Find where the given text appears and provide that cell's center as (x, y) coordinate. 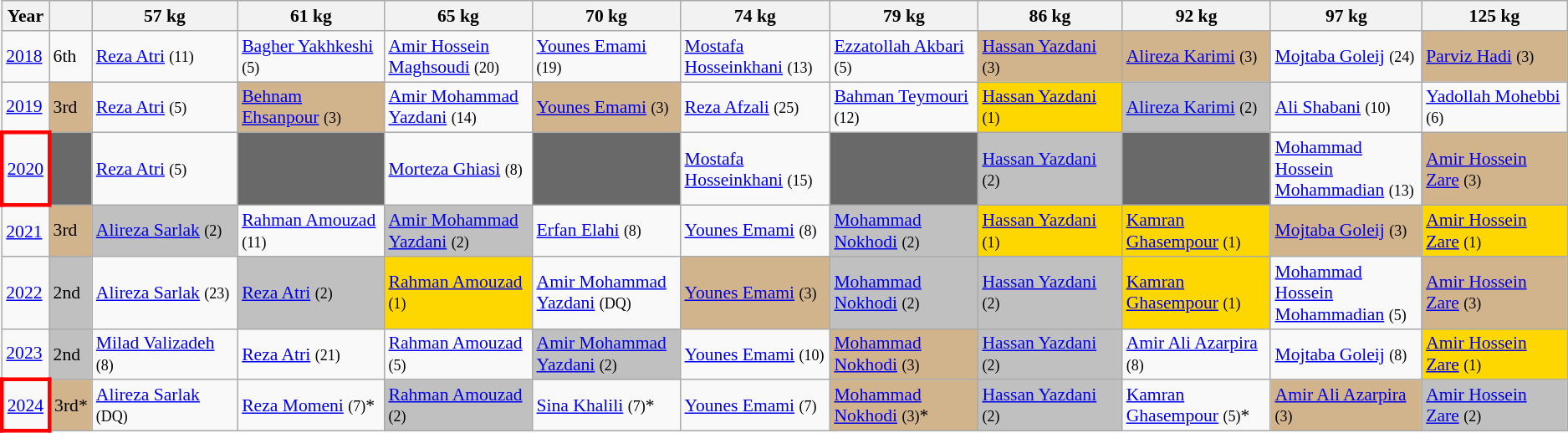
Younes Emami (19) (605, 57)
Alireza Sarlak (2) (165, 231)
Rahman Amouzad (5) (458, 354)
Amir Ali Azarpira (8) (1197, 354)
6th (70, 57)
Mojtaba Goleij (24) (1346, 57)
2020 (25, 169)
Amir Hossein Zare (2) (1494, 406)
125 kg (1494, 16)
Mostafa Hosseinkhani (15) (756, 169)
Amir Ali Azarpira (3) (1346, 406)
Ali Shabani (10) (1346, 107)
Yadollah Mohebbi (6) (1494, 107)
Milad Valizadeh (8) (165, 354)
Mojtaba Goleij (3) (1346, 231)
86 kg (1050, 16)
74 kg (756, 16)
2021 (25, 231)
Sina Khalili (7)* (605, 406)
2024 (25, 406)
70 kg (605, 16)
Younes Emami (7) (756, 406)
Hassan Yazdani (3) (1050, 57)
57 kg (165, 16)
97 kg (1346, 16)
Morteza Ghiasi (8) (458, 169)
Reza Momeni (7)* (311, 406)
Erfan Elahi (8) (605, 231)
Alireza Karimi (2) (1197, 107)
Amir Mohammad Yazdani (14) (458, 107)
79 kg (903, 16)
Alireza Sarlak (23) (165, 293)
2019 (25, 107)
Bahman Teymouri (12) (903, 107)
Alireza Sarlak (DQ) (165, 406)
Behnam Ehsanpour (3) (311, 107)
Amir Hossein Maghsoudi (20) (458, 57)
Reza Atri (11) (165, 57)
2022 (25, 293)
Rahman Amouzad (2) (458, 406)
Kamran Ghasempour (5)* (1197, 406)
Younes Emami (10) (756, 354)
Mostafa Hosseinkhani (13) (756, 57)
Reza Atri (2) (311, 293)
Ezzatollah Akbari (5) (903, 57)
Rahman Amouzad (11) (311, 231)
Alireza Karimi (3) (1197, 57)
Younes Emami (8) (756, 231)
Reza Atri (21) (311, 354)
Bagher Yakhkeshi (5) (311, 57)
92 kg (1197, 16)
Year (25, 16)
65 kg (458, 16)
Mohammad Hossein Mohammadian (13) (1346, 169)
Rahman Amouzad (1) (458, 293)
Reza Afzali (25) (756, 107)
2018 (25, 57)
3rd* (70, 406)
Amir Mohammad Yazdani (DQ) (605, 293)
Mohammad Nokhodi (3) (903, 354)
Parviz Hadi (3) (1494, 57)
Mohammad Nokhodi (3)* (903, 406)
61 kg (311, 16)
2023 (25, 354)
Mojtaba Goleij (8) (1346, 354)
Mohammad Hossein Mohammadian (5) (1346, 293)
